Identify which cell holds the provided text, then report its (x, y) central coordinate. 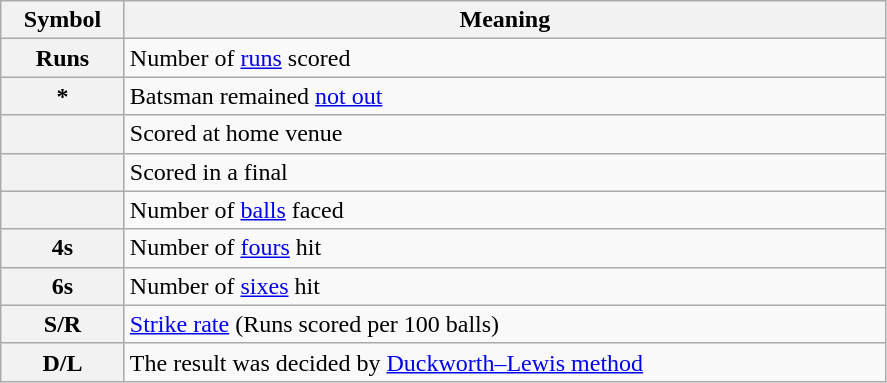
Runs (63, 58)
The result was decided by Duckworth–Lewis method (504, 362)
Number of fours hit (504, 248)
Scored in a final (504, 172)
S/R (63, 324)
6s (63, 286)
Symbol (63, 20)
Meaning (504, 20)
Strike rate (Runs scored per 100 balls) (504, 324)
* (63, 96)
D/L (63, 362)
4s (63, 248)
Number of balls faced (504, 210)
Number of runs scored (504, 58)
Batsman remained not out (504, 96)
Scored at home venue (504, 134)
Number of sixes hit (504, 286)
